Capture the cell that displays the provided text and extract its [x, y] central coordinate. 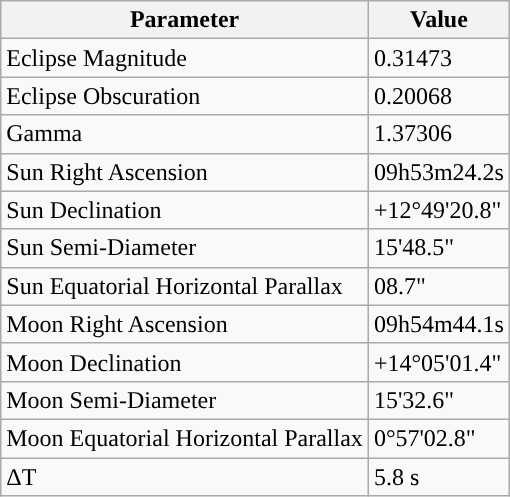
Gamma [185, 134]
Moon Equatorial Horizontal Parallax [185, 438]
Sun Declination [185, 210]
Moon Declination [185, 362]
15'32.6" [438, 400]
09h54m44.1s [438, 324]
Value [438, 20]
5.8 s [438, 477]
Parameter [185, 20]
0°57'02.8" [438, 438]
Sun Semi-Diameter [185, 248]
Moon Right Ascension [185, 324]
+12°49'20.8" [438, 210]
ΔT [185, 477]
Eclipse Magnitude [185, 58]
15'48.5" [438, 248]
0.20068 [438, 96]
Eclipse Obscuration [185, 96]
09h53m24.2s [438, 172]
Sun Equatorial Horizontal Parallax [185, 286]
Sun Right Ascension [185, 172]
1.37306 [438, 134]
0.31473 [438, 58]
08.7" [438, 286]
Moon Semi-Diameter [185, 400]
+14°05'01.4" [438, 362]
